Search for the cell housing the specified text and yield its (X, Y) center coordinate. 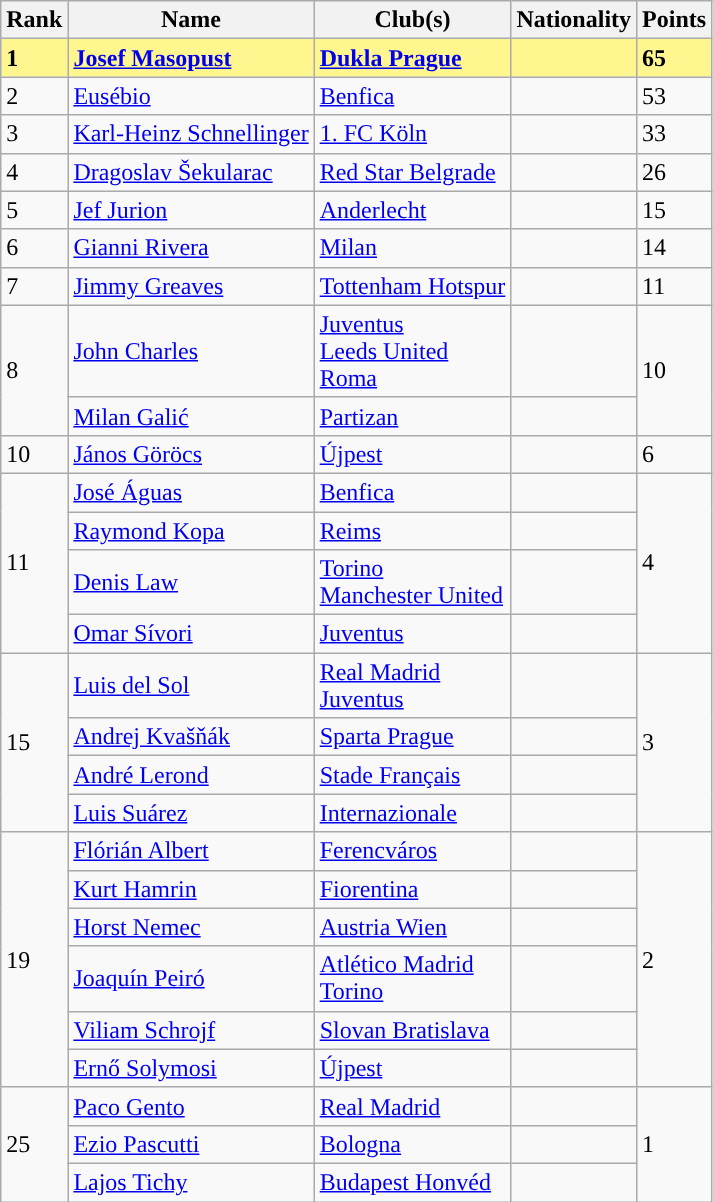
Juventus (412, 634)
Anderlecht (412, 210)
Internazionale (412, 813)
Denis Law (191, 582)
Flórián Albert (191, 851)
Slovan Bratislava (412, 1030)
Nationality (574, 20)
Red Star Belgrade (412, 172)
Sparta Prague (412, 737)
Kurt Hamrin (191, 889)
Rank (34, 20)
Eusébio (191, 96)
5 (34, 210)
19 (34, 960)
Gianni Rivera (191, 248)
Luis del Sol (191, 686)
Stade Français (412, 775)
Torino Manchester United (412, 582)
Omar Sívori (191, 634)
Budapest Honvéd (412, 1182)
Milan (412, 248)
Bologna (412, 1144)
Atlético Madrid Torino (412, 978)
Tottenham Hotspur (412, 286)
Juventus Leeds United Roma (412, 351)
Horst Nemec (191, 927)
Joaquín Peiró (191, 978)
Reims (412, 531)
André Lerond (191, 775)
65 (674, 58)
Jimmy Greaves (191, 286)
Dukla Prague (412, 58)
Real Madrid Juventus (412, 686)
Ezio Pascutti (191, 1144)
Points (674, 20)
Ernő Solymosi (191, 1068)
8 (34, 370)
Club(s) (412, 20)
7 (34, 286)
Name (191, 20)
Lajos Tichy (191, 1182)
1. FC Köln (412, 134)
Luis Suárez (191, 813)
Partizan (412, 416)
Austria Wien (412, 927)
53 (674, 96)
Real Madrid (412, 1106)
26 (674, 172)
25 (34, 1144)
John Charles (191, 351)
Karl-Heinz Schnellinger (191, 134)
Fiorentina (412, 889)
Josef Masopust (191, 58)
Andrej Kvašňák (191, 737)
14 (674, 248)
Jef Jurion (191, 210)
Dragoslav Šekularac (191, 172)
Milan Galić (191, 416)
33 (674, 134)
Paco Gento (191, 1106)
János Göröcs (191, 454)
Ferencváros (412, 851)
José Águas (191, 492)
Viliam Schrojf (191, 1030)
Raymond Kopa (191, 531)
